Capture the cell that displays the provided text and extract its [x, y] central coordinate. 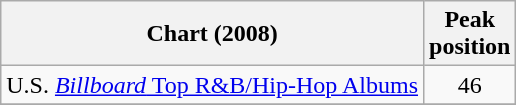
46 [470, 85]
Chart (2008) [212, 34]
Peakposition [470, 34]
U.S. Billboard Top R&B/Hip-Hop Albums [212, 85]
